Pinpoint the cell where the given text exists, returning its (x, y) midpoint coordinate. 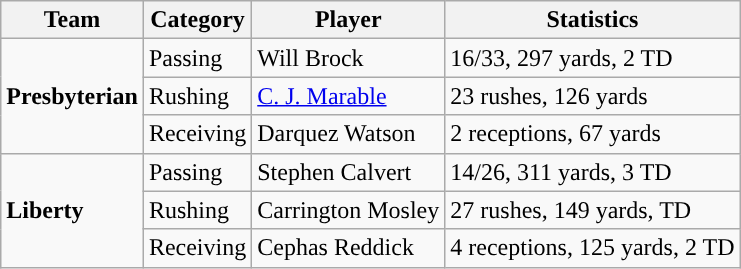
Player (348, 20)
Cephas Reddick (348, 248)
Liberty (72, 210)
Category (197, 20)
Carrington Mosley (348, 210)
16/33, 297 yards, 2 TD (592, 58)
C. J. Marable (348, 96)
Darquez Watson (348, 134)
Stephen Calvert (348, 172)
Statistics (592, 20)
Presbyterian (72, 96)
27 rushes, 149 yards, TD (592, 210)
23 rushes, 126 yards (592, 96)
Will Brock (348, 58)
Team (72, 20)
2 receptions, 67 yards (592, 134)
14/26, 311 yards, 3 TD (592, 172)
4 receptions, 125 yards, 2 TD (592, 248)
